Capture the cell that displays the provided text and extract its [x, y] central coordinate. 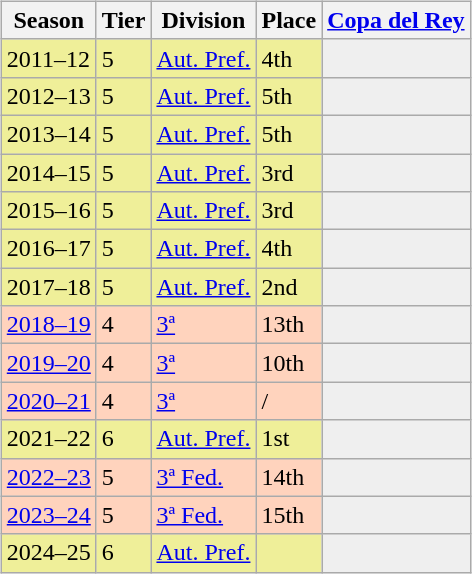
2022–23 [48, 477]
2015–16 [48, 211]
Tier [124, 20]
2024–25 [48, 553]
15th [289, 515]
2014–15 [48, 173]
1st [289, 439]
2013–14 [48, 134]
2012–13 [48, 96]
2023–24 [48, 515]
13th [289, 325]
2nd [289, 287]
2011–12 [48, 58]
10th [289, 363]
14th [289, 477]
Copa del Rey [396, 20]
2018–19 [48, 325]
2016–17 [48, 249]
2021–22 [48, 439]
2017–18 [48, 287]
/ [289, 401]
Place [289, 20]
2020–21 [48, 401]
2019–20 [48, 363]
Division [204, 20]
Season [48, 20]
